Detect which cell encompasses the target text, then output its (X, Y) center coordinate. 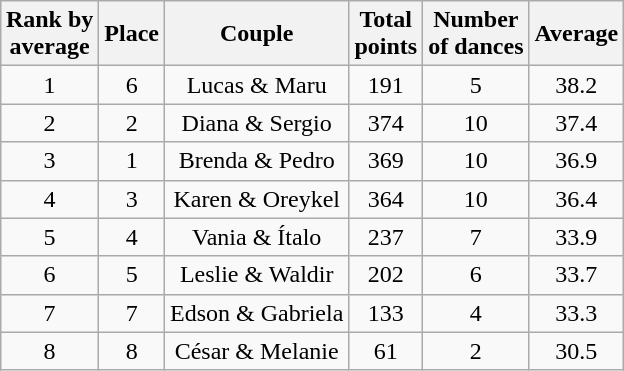
Average (576, 34)
33.7 (576, 275)
33.3 (576, 313)
133 (386, 313)
369 (386, 161)
37.4 (576, 123)
Lucas & Maru (257, 85)
36.9 (576, 161)
237 (386, 237)
61 (386, 351)
Place (132, 34)
Couple (257, 34)
38.2 (576, 85)
Vania & Ítalo (257, 237)
202 (386, 275)
Brenda & Pedro (257, 161)
30.5 (576, 351)
Edson & Gabriela (257, 313)
191 (386, 85)
Rank byaverage (49, 34)
33.9 (576, 237)
364 (386, 199)
César & Melanie (257, 351)
Totalpoints (386, 34)
374 (386, 123)
Leslie & Waldir (257, 275)
36.4 (576, 199)
Numberof dances (476, 34)
Diana & Sergio (257, 123)
Karen & Oreykel (257, 199)
